Detect which cell encompasses the target text, then output its [x, y] center coordinate. 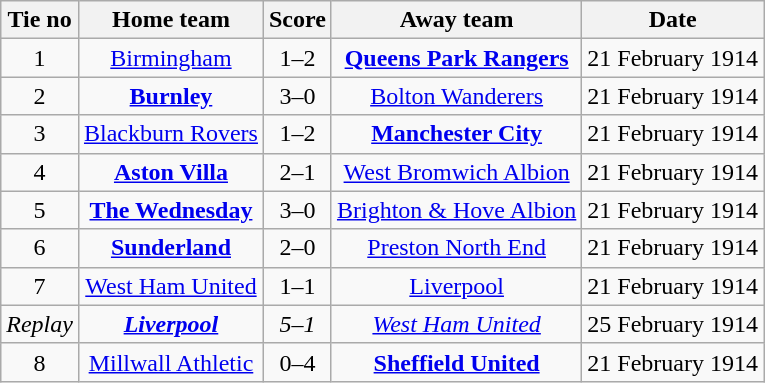
Preston North End [456, 248]
1 [40, 58]
Blackburn Rovers [170, 134]
7 [40, 286]
Manchester City [456, 134]
2 [40, 96]
25 February 1914 [673, 324]
Aston Villa [170, 172]
The Wednesday [170, 210]
Burnley [170, 96]
6 [40, 248]
3 [40, 134]
Bolton Wanderers [456, 96]
West Bromwich Albion [456, 172]
Tie no [40, 20]
2–1 [297, 172]
Brighton & Hove Albion [456, 210]
1–1 [297, 286]
Queens Park Rangers [456, 58]
Away team [456, 20]
Score [297, 20]
0–4 [297, 362]
5–1 [297, 324]
8 [40, 362]
2–0 [297, 248]
Date [673, 20]
4 [40, 172]
5 [40, 210]
Sunderland [170, 248]
Birmingham [170, 58]
Home team [170, 20]
Replay [40, 324]
Millwall Athletic [170, 362]
Sheffield United [456, 362]
